Identify which cell holds the provided text, then report its (X, Y) central coordinate. 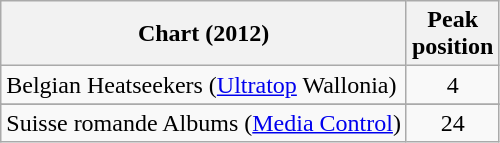
Chart (2012) (204, 34)
Suisse romande Albums (Media Control) (204, 123)
24 (452, 123)
4 (452, 85)
Belgian Heatseekers (Ultratop Wallonia) (204, 85)
Peakposition (452, 34)
